Extract the (X, Y) coordinate from the center of the cell holding the provided text.  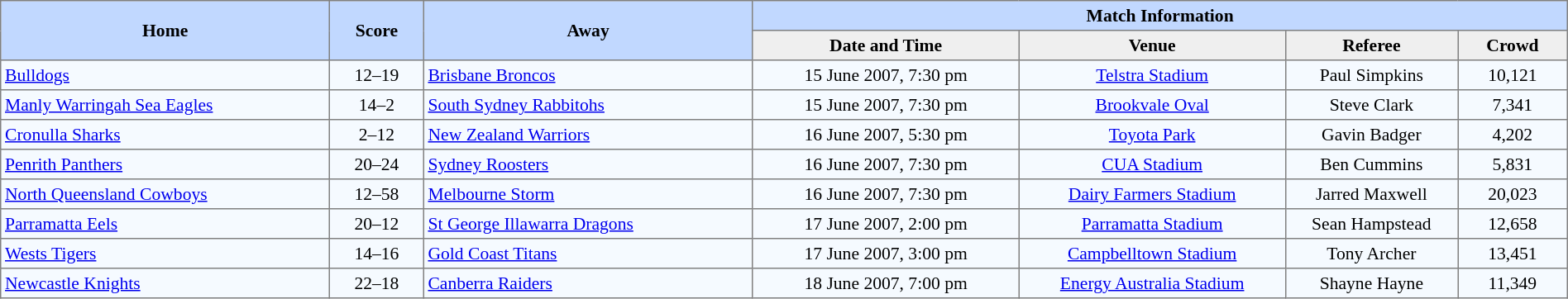
Date and Time (886, 45)
17 June 2007, 3:00 pm (886, 254)
Manly Warringah Sea Eagles (165, 105)
Brookvale Oval (1152, 105)
Brisbane Broncos (588, 75)
20–12 (377, 224)
12,658 (1513, 224)
7,341 (1513, 105)
Score (377, 31)
13,451 (1513, 254)
Parramatta Stadium (1152, 224)
Gold Coast Titans (588, 254)
20,023 (1513, 194)
Newcastle Knights (165, 283)
Match Information (1159, 16)
Campbelltown Stadium (1152, 254)
Wests Tigers (165, 254)
New Zealand Warriors (588, 135)
Parramatta Eels (165, 224)
Shayne Hayne (1371, 283)
Telstra Stadium (1152, 75)
North Queensland Cowboys (165, 194)
20–24 (377, 164)
Away (588, 31)
12–58 (377, 194)
Dairy Farmers Stadium (1152, 194)
Referee (1371, 45)
5,831 (1513, 164)
17 June 2007, 2:00 pm (886, 224)
St George Illawarra Dragons (588, 224)
Venue (1152, 45)
2–12 (377, 135)
Cronulla Sharks (165, 135)
10,121 (1513, 75)
Tony Archer (1371, 254)
Crowd (1513, 45)
Steve Clark (1371, 105)
Paul Simpkins (1371, 75)
Canberra Raiders (588, 283)
12–19 (377, 75)
Sean Hampstead (1371, 224)
18 June 2007, 7:00 pm (886, 283)
Gavin Badger (1371, 135)
Jarred Maxwell (1371, 194)
Toyota Park (1152, 135)
Energy Australia Stadium (1152, 283)
16 June 2007, 5:30 pm (886, 135)
Home (165, 31)
11,349 (1513, 283)
22–18 (377, 283)
Sydney Roosters (588, 164)
CUA Stadium (1152, 164)
4,202 (1513, 135)
Penrith Panthers (165, 164)
Bulldogs (165, 75)
South Sydney Rabbitohs (588, 105)
14–16 (377, 254)
Melbourne Storm (588, 194)
Ben Cummins (1371, 164)
14–2 (377, 105)
